Pinpoint the cell where the given text exists, returning its [X, Y] midpoint coordinate. 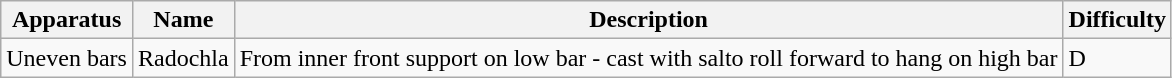
From inner front support on low bar - cast with salto roll forward to hang on high bar [648, 58]
D [1117, 58]
Description [648, 20]
Uneven bars [67, 58]
Radochla [183, 58]
Name [183, 20]
Difficulty [1117, 20]
Apparatus [67, 20]
